Capture the cell that displays the provided text and extract its (x, y) central coordinate. 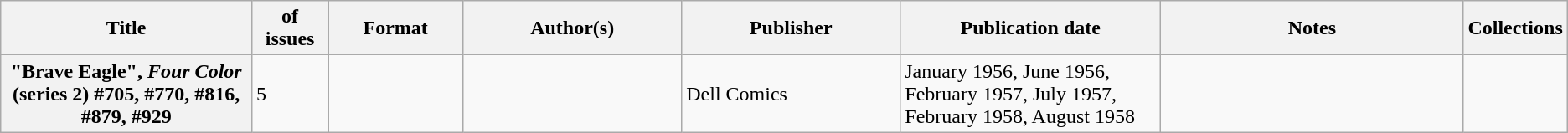
Format (395, 28)
Title (126, 28)
Notes (1312, 28)
of issues (290, 28)
Publication date (1030, 28)
Collections (1515, 28)
Author(s) (573, 28)
"Brave Eagle", Four Color (series 2) #705, #770, #816, #879, #929 (126, 94)
Dell Comics (791, 94)
5 (290, 94)
Publisher (791, 28)
January 1956, June 1956, February 1957, July 1957, February 1958, August 1958 (1030, 94)
